Extract the (x, y) coordinate from the center of the cell holding the provided text.  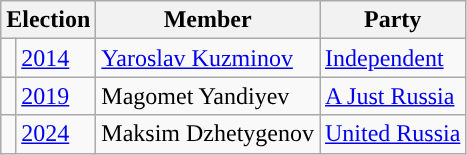
2024 (56, 134)
Party (393, 20)
Maksim Dzhetygenov (208, 134)
2014 (56, 58)
Yaroslav Kuzminov (208, 58)
Member (208, 20)
A Just Russia (393, 96)
Independent (393, 58)
Election (48, 20)
Magomet Yandiyev (208, 96)
United Russia (393, 134)
2019 (56, 96)
